Return the (x, y) coordinate for the center point of the cell that contains the specified text.  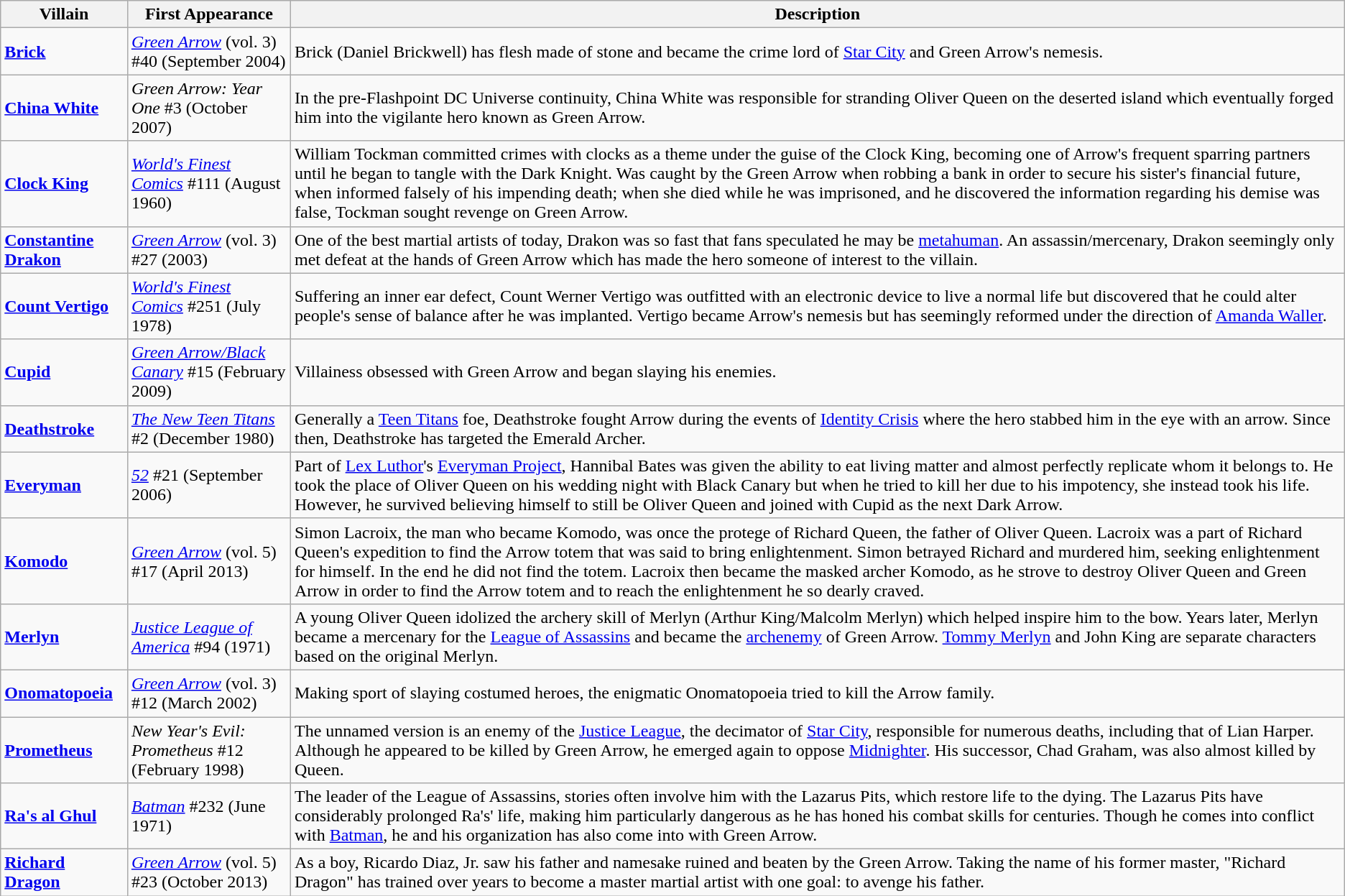
Green Arrow (vol. 5) #17 (April 2013) (208, 560)
World's Finest Comics #111 (August 1960) (208, 184)
Villain (65, 14)
Count Vertigo (65, 306)
Ra's al Ghul (65, 816)
Komodo (65, 560)
The New Teen Titans #2 (December 1980) (208, 428)
52 #21 (September 2006) (208, 485)
First Appearance (208, 14)
Cupid (65, 372)
Onomatopoeia (65, 693)
Description (818, 14)
Constantine Drakon (65, 250)
New Year's Evil: Prometheus #12 (February 1998) (208, 750)
Brick (65, 52)
Making sport of slaying costumed heroes, the enigmatic Onomatopoeia tried to kill the Arrow family. (818, 693)
Justice League of America #94 (1971) (208, 637)
Villainess obsessed with Green Arrow and began slaying his enemies. (818, 372)
Green Arrow (vol. 3) #40 (September 2004) (208, 52)
Everyman (65, 485)
World's Finest Comics #251 (July 1978) (208, 306)
Batman #232 (June 1971) (208, 816)
Green Arrow (vol. 3) #12 (March 2002) (208, 693)
Green Arrow (vol. 3) #27 (2003) (208, 250)
Richard Dragon (65, 872)
Clock King (65, 184)
China White (65, 108)
Green Arrow (vol. 5) #23 (October 2013) (208, 872)
Green Arrow: Year One #3 (October 2007) (208, 108)
Prometheus (65, 750)
Green Arrow/Black Canary #15 (February 2009) (208, 372)
Deathstroke (65, 428)
Merlyn (65, 637)
Brick (Daniel Brickwell) has flesh made of stone and became the crime lord of Star City and Green Arrow's nemesis. (818, 52)
